Capture the cell that displays the provided text and extract its [X, Y] central coordinate. 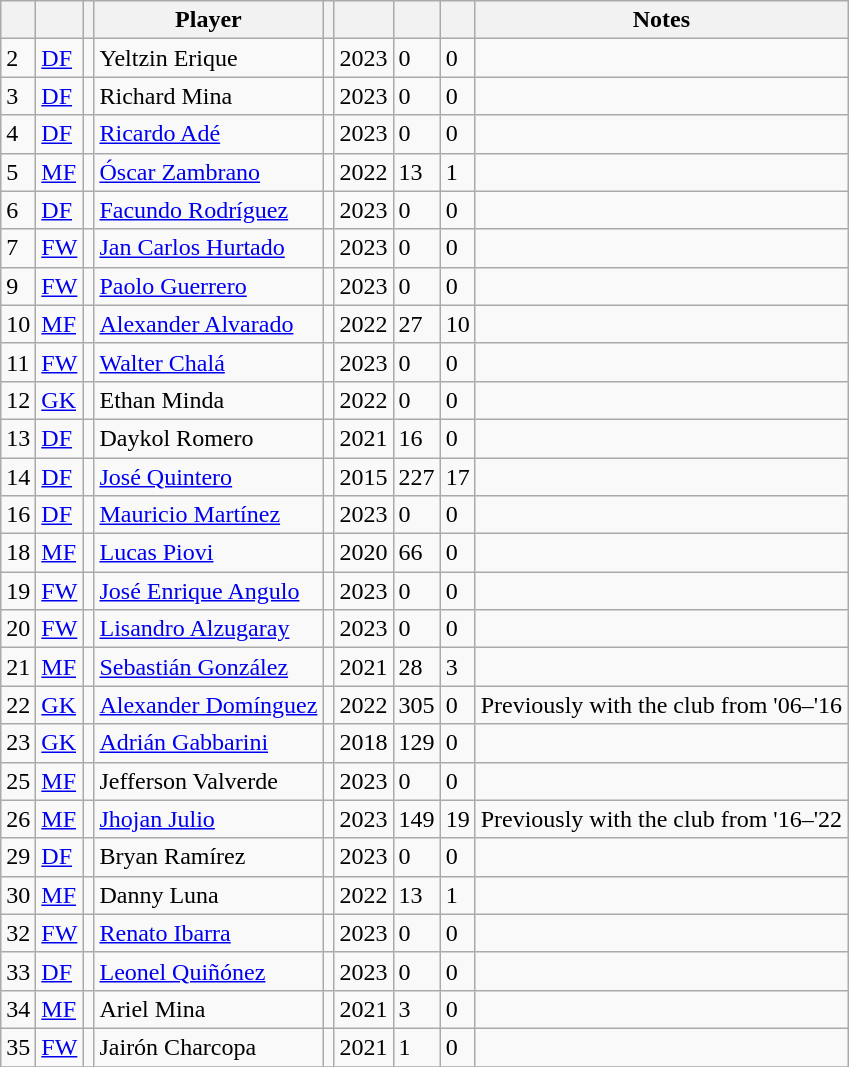
Previously with the club from '06–'16 [661, 705]
Lucas Piovi [208, 553]
22 [18, 705]
20 [18, 629]
35 [18, 1047]
9 [18, 286]
Jairón Charcopa [208, 1047]
Walter Chalá [208, 362]
Óscar Zambrano [208, 172]
Facundo Rodríguez [208, 210]
34 [18, 1009]
Previously with the club from '16–'22 [661, 819]
Ariel Mina [208, 1009]
Lisandro Alzugaray [208, 629]
Renato Ibarra [208, 933]
Jan Carlos Hurtado [208, 248]
12 [18, 400]
66 [416, 553]
2015 [364, 477]
149 [416, 819]
Notes [661, 20]
José Enrique Angulo [208, 591]
33 [18, 971]
6 [18, 210]
18 [18, 553]
Jhojan Julio [208, 819]
Adrián Gabbarini [208, 743]
Yeltzin Erique [208, 58]
Jefferson Valverde [208, 781]
Ricardo Adé [208, 134]
28 [416, 667]
Alexander Domínguez [208, 705]
Leonel Quiñónez [208, 971]
29 [18, 857]
Paolo Guerrero [208, 286]
17 [458, 477]
Ethan Minda [208, 400]
27 [416, 324]
2 [18, 58]
Danny Luna [208, 895]
Sebastián González [208, 667]
Mauricio Martínez [208, 515]
2020 [364, 553]
Richard Mina [208, 96]
25 [18, 781]
5 [18, 172]
30 [18, 895]
305 [416, 705]
Player [208, 20]
Daykol Romero [208, 438]
26 [18, 819]
2018 [364, 743]
227 [416, 477]
José Quintero [208, 477]
14 [18, 477]
4 [18, 134]
129 [416, 743]
21 [18, 667]
23 [18, 743]
Bryan Ramírez [208, 857]
Alexander Alvarado [208, 324]
32 [18, 933]
7 [18, 248]
11 [18, 362]
